Identify which cell holds the provided text, then report its [X, Y] central coordinate. 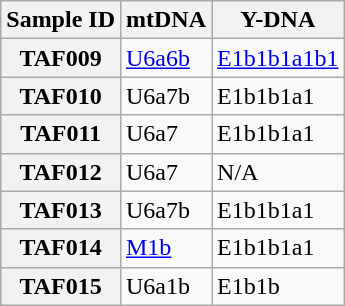
TAF015 [61, 286]
U6a6b [166, 58]
TAF012 [61, 172]
TAF009 [61, 58]
TAF014 [61, 248]
N/A [278, 172]
TAF011 [61, 134]
E1b1b1a1b1 [278, 58]
TAF010 [61, 96]
E1b1b [278, 286]
M1b [166, 248]
Y-DNA [278, 20]
Sample ID [61, 20]
U6a1b [166, 286]
TAF013 [61, 210]
mtDNA [166, 20]
